Determine the (x, y) coordinate at the center of the cell enclosing the given text.  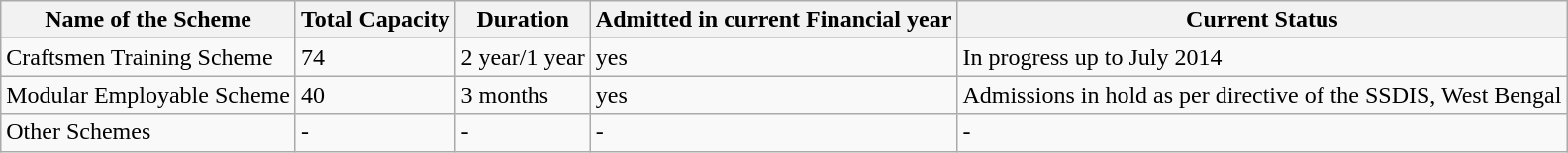
Other Schemes (148, 132)
Admissions in hold as per directive of the SSDIS, West Bengal (1262, 95)
In progress up to July 2014 (1262, 57)
74 (375, 57)
Name of the Scheme (148, 20)
2 year/1 year (523, 57)
Modular Employable Scheme (148, 95)
Duration (523, 20)
Current Status (1262, 20)
Admitted in current Financial year (774, 20)
Total Capacity (375, 20)
Craftsmen Training Scheme (148, 57)
3 months (523, 95)
40 (375, 95)
